Scan for the cell matching the given text and deliver its (X, Y) coordinate at center. 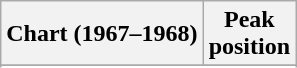
Chart (1967–1968) (102, 34)
Peak position (249, 34)
